Identify which cell holds the provided text, then report its [X, Y] central coordinate. 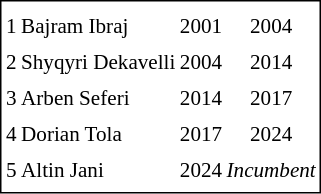
4 [12, 135]
Dorian Tola [98, 135]
5 [12, 171]
Altin Jani [98, 171]
Bajram Ibraj [98, 26]
Shyqyri Dekavelli [98, 63]
Arben Seferi [98, 99]
2001 [201, 26]
3 [12, 99]
Incumbent [272, 171]
1 [12, 26]
2 [12, 63]
